Identify which cell holds the provided text, then report its [x, y] central coordinate. 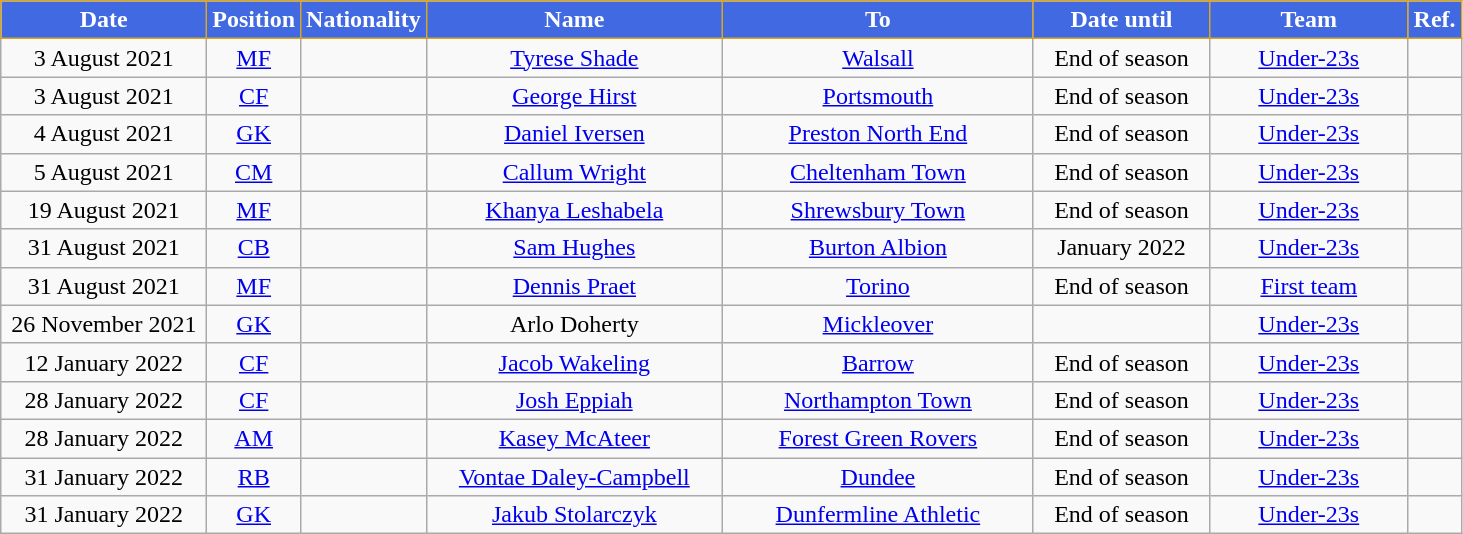
Nationality [364, 20]
First team [1308, 286]
Tyrese Shade [574, 58]
RB [254, 477]
Shrewsbury Town [878, 210]
Walsall [878, 58]
Burton Albion [878, 248]
Preston North End [878, 134]
To [878, 20]
4 August 2021 [104, 134]
Kasey McAteer [574, 438]
George Hirst [574, 96]
5 August 2021 [104, 172]
Cheltenham Town [878, 172]
CM [254, 172]
Torino [878, 286]
Forest Green Rovers [878, 438]
Khanya Leshabela [574, 210]
Northampton Town [878, 400]
Josh Eppiah [574, 400]
19 August 2021 [104, 210]
Team [1308, 20]
Arlo Doherty [574, 324]
CB [254, 248]
Mickleover [878, 324]
Dunfermline Athletic [878, 515]
January 2022 [1121, 248]
Dundee [878, 477]
Portsmouth [878, 96]
Date [104, 20]
Barrow [878, 362]
Date until [1121, 20]
Jakub Stolarczyk [574, 515]
Daniel Iversen [574, 134]
12 January 2022 [104, 362]
Name [574, 20]
Dennis Praet [574, 286]
Ref. [1434, 20]
Callum Wright [574, 172]
Vontae Daley-Campbell [574, 477]
Sam Hughes [574, 248]
Position [254, 20]
AM [254, 438]
26 November 2021 [104, 324]
Jacob Wakeling [574, 362]
